Capture the cell that displays the provided text and extract its [X, Y] central coordinate. 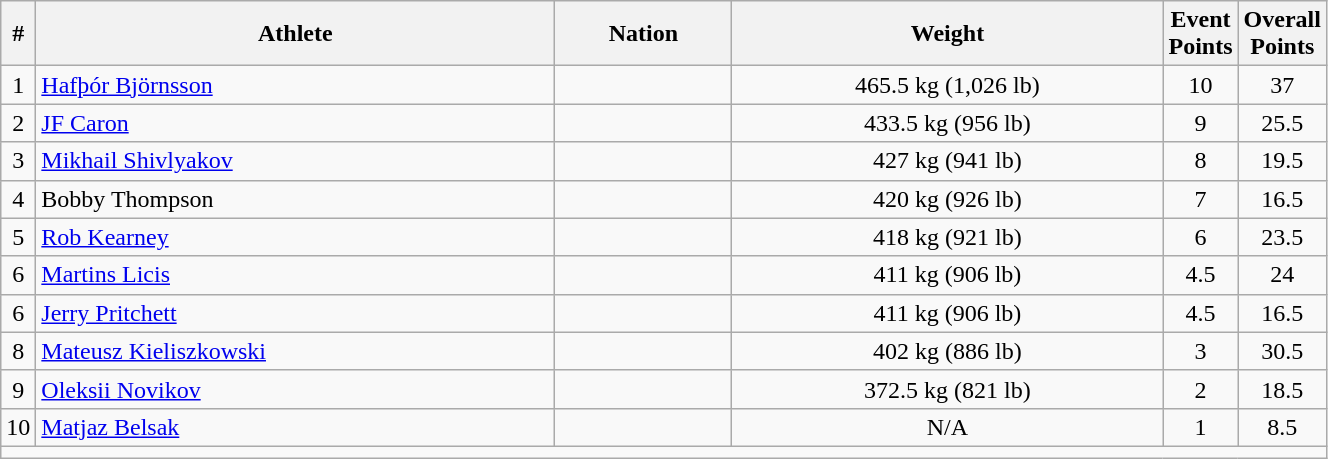
402 kg (886 lb) [948, 351]
18.5 [1282, 389]
Mikhail Shivlyakov [296, 161]
Martins Licis [296, 275]
Mateusz Kieliszkowski [296, 351]
Hafþór Björnsson [296, 85]
420 kg (926 lb) [948, 199]
418 kg (921 lb) [948, 237]
# [18, 34]
30.5 [1282, 351]
Event Points [1200, 34]
JF Caron [296, 123]
Jerry Pritchett [296, 313]
433.5 kg (956 lb) [948, 123]
Oleksii Novikov [296, 389]
Weight [948, 34]
4 [18, 199]
23.5 [1282, 237]
24 [1282, 275]
19.5 [1282, 161]
372.5 kg (821 lb) [948, 389]
465.5 kg (1,026 lb) [948, 85]
Athlete [296, 34]
Rob Kearney [296, 237]
25.5 [1282, 123]
Matjaz Belsak [296, 427]
37 [1282, 85]
Overall Points [1282, 34]
8.5 [1282, 427]
427 kg (941 lb) [948, 161]
5 [18, 237]
Bobby Thompson [296, 199]
Nation [644, 34]
7 [1200, 199]
N/A [948, 427]
